Detect which cell encompasses the target text, then output its (X, Y) center coordinate. 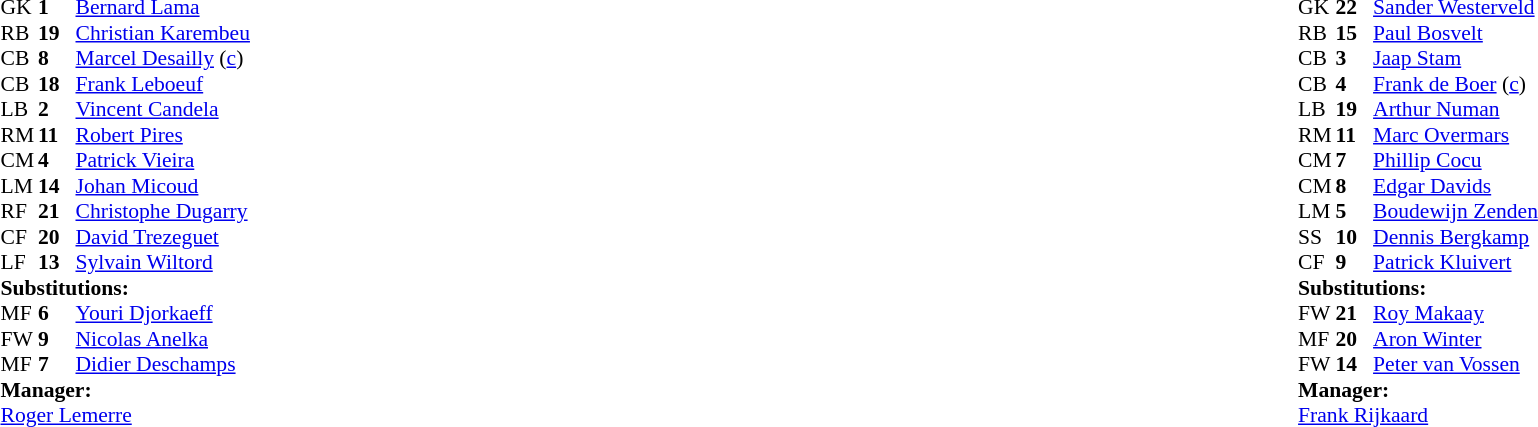
Phillip Cocu (1456, 161)
David Trezeguet (163, 237)
Marc Overmars (1456, 135)
Nicolas Anelka (163, 339)
Patrick Vieira (163, 161)
Peter van Vossen (1456, 365)
Frank Leboeuf (163, 84)
Christophe Dugarry (163, 211)
Roy Makaay (1456, 313)
Johan Micoud (163, 186)
Edgar Davids (1456, 186)
6 (57, 313)
10 (1355, 237)
LF (19, 263)
Paul Bosvelt (1456, 33)
18 (57, 84)
Frank de Boer (c) (1456, 84)
Patrick Kluivert (1456, 263)
Christian Karembeu (163, 33)
5 (1355, 211)
Sylvain Wiltord (163, 263)
Arthur Numan (1456, 109)
Youri Djorkaeff (163, 313)
Marcel Desailly (c) (163, 59)
Boudewijn Zenden (1456, 211)
Vincent Candela (163, 109)
Didier Deschamps (163, 365)
RF (19, 211)
Jaap Stam (1456, 59)
Robert Pires (163, 135)
Aron Winter (1456, 339)
2 (57, 109)
13 (57, 263)
SS (1317, 237)
Dennis Bergkamp (1456, 237)
15 (1355, 33)
3 (1355, 59)
